Search for the cell housing the specified text and yield its [X, Y] center coordinate. 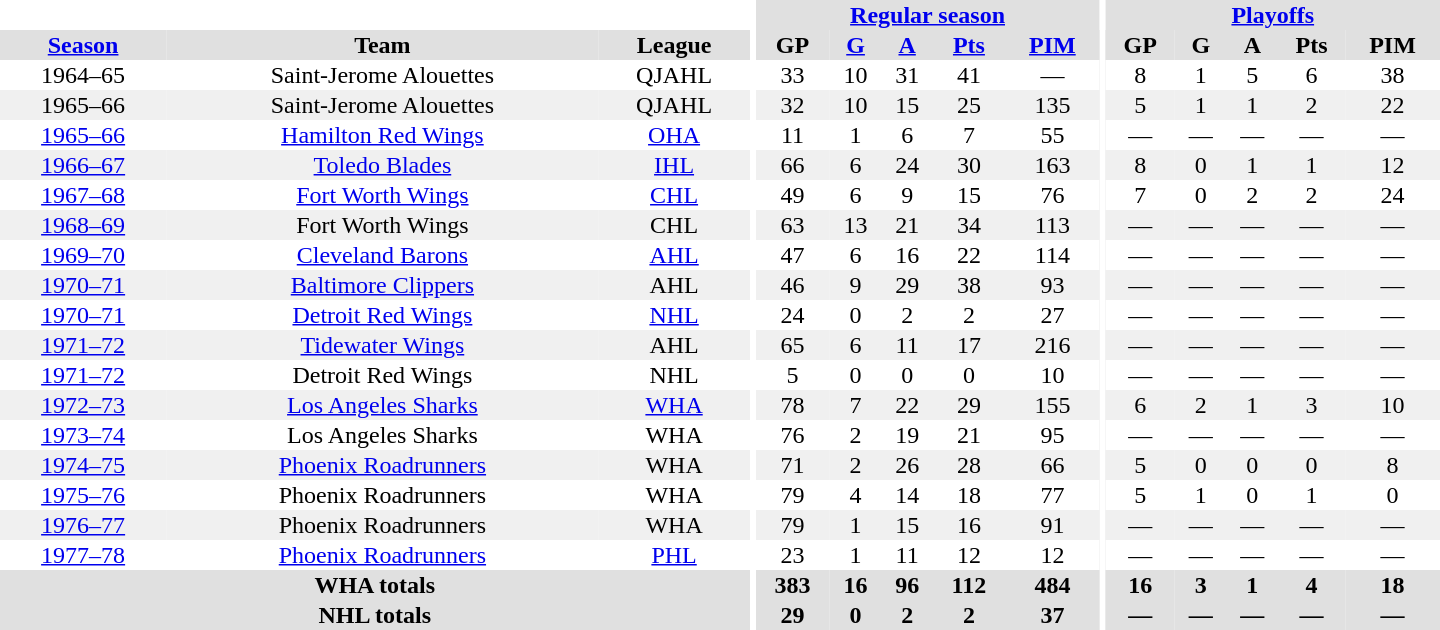
League [674, 45]
112 [969, 585]
Toledo Blades [382, 165]
383 [792, 585]
28 [969, 465]
484 [1052, 585]
26 [907, 465]
Cleveland Barons [382, 255]
65 [792, 345]
46 [792, 285]
55 [1052, 135]
93 [1052, 285]
41 [969, 75]
31 [907, 75]
13 [856, 225]
1972–73 [83, 405]
1967–68 [83, 195]
63 [792, 225]
96 [907, 585]
1973–74 [83, 435]
23 [792, 555]
216 [1052, 345]
32 [792, 105]
1968–69 [83, 225]
NHL totals [375, 615]
1976–77 [83, 525]
14 [907, 495]
113 [1052, 225]
114 [1052, 255]
Hamilton Red Wings [382, 135]
49 [792, 195]
19 [907, 435]
Playoffs [1273, 15]
Team [382, 45]
1969–70 [83, 255]
1977–78 [83, 555]
1975–76 [83, 495]
163 [1052, 165]
34 [969, 225]
OHA [674, 135]
PHL [674, 555]
Season [83, 45]
37 [1052, 615]
1964–65 [83, 75]
33 [792, 75]
78 [792, 405]
135 [1052, 105]
155 [1052, 405]
77 [1052, 495]
25 [969, 105]
IHL [674, 165]
Baltimore Clippers [382, 285]
1974–75 [83, 465]
Regular season [928, 15]
27 [1052, 315]
91 [1052, 525]
17 [969, 345]
47 [792, 255]
71 [792, 465]
WHA totals [375, 585]
Tidewater Wings [382, 345]
30 [969, 165]
95 [1052, 435]
1966–67 [83, 165]
